Output the (X, Y) coordinate of the center of the cell containing the given text.  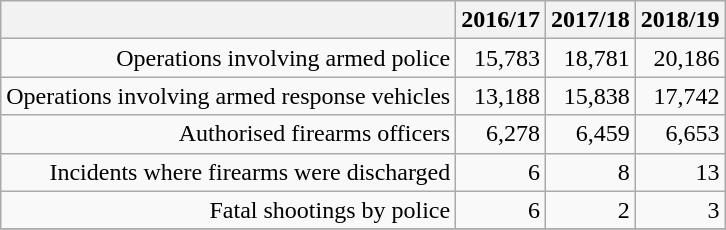
2 (590, 210)
13 (680, 172)
2017/18 (590, 20)
Operations involving armed police (228, 58)
6,278 (501, 134)
15,838 (590, 96)
3 (680, 210)
2018/19 (680, 20)
6,459 (590, 134)
Authorised firearms officers (228, 134)
Incidents where firearms were discharged (228, 172)
20,186 (680, 58)
2016/17 (501, 20)
15,783 (501, 58)
13,188 (501, 96)
Fatal shootings by police (228, 210)
18,781 (590, 58)
6,653 (680, 134)
17,742 (680, 96)
Operations involving armed response vehicles (228, 96)
8 (590, 172)
